Search for the cell housing the specified text and yield its [x, y] center coordinate. 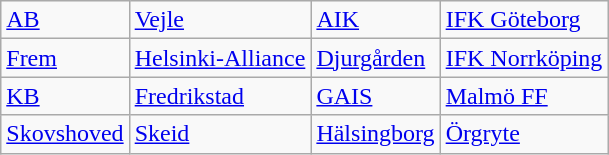
Djurgården [376, 58]
Skeid [220, 134]
AB [65, 20]
IFK Göteborg [524, 20]
Skovshoved [65, 134]
Vejle [220, 20]
Örgryte [524, 134]
Helsinki-Alliance [220, 58]
IFK Norrköping [524, 58]
GAIS [376, 96]
Malmö FF [524, 96]
Hälsingborg [376, 134]
AIK [376, 20]
KB [65, 96]
Fredrikstad [220, 96]
Frem [65, 58]
